Detect which cell encompasses the target text, then output its [x, y] center coordinate. 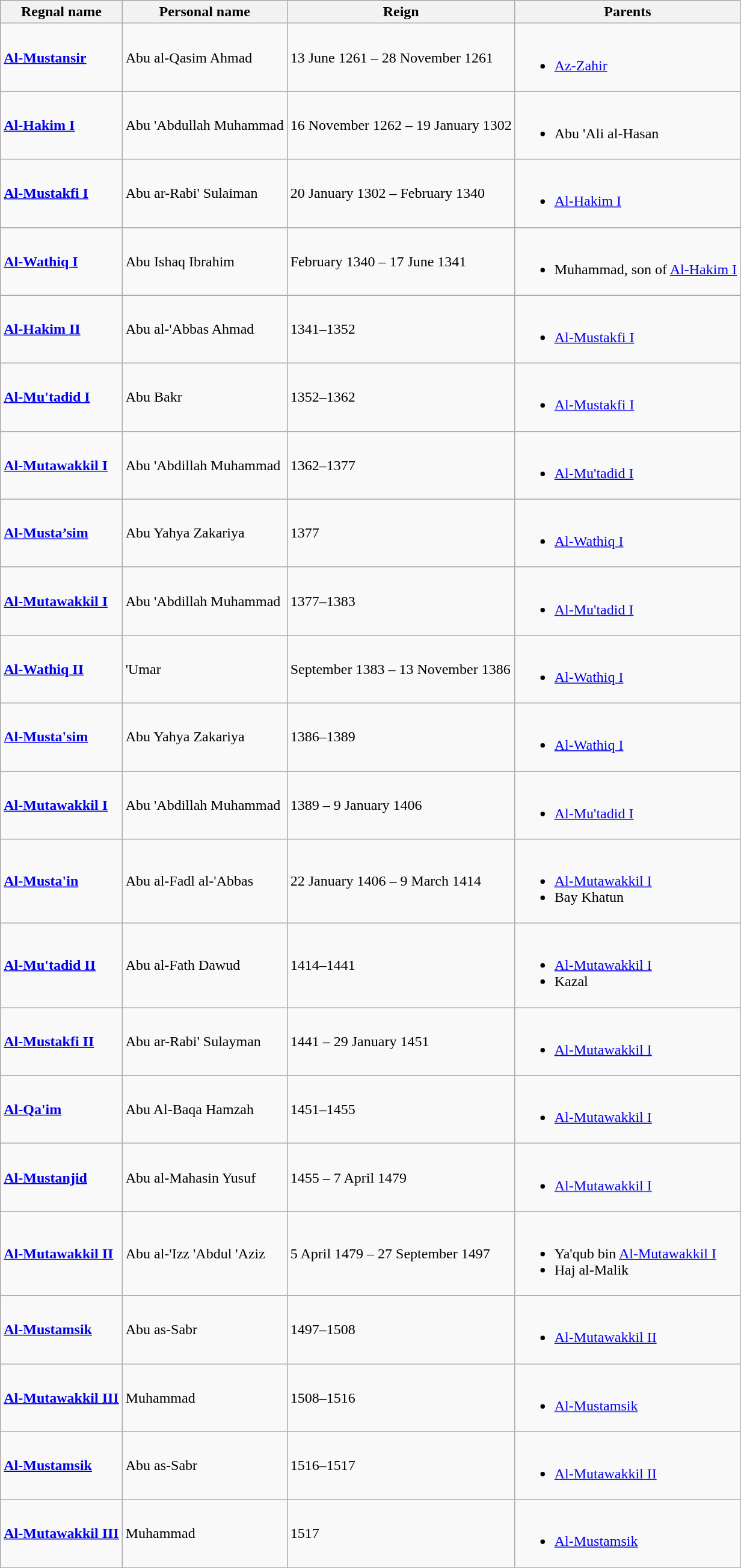
Al-Musta'sim [61, 737]
Al-Wathiq II [61, 669]
Abu al-'Abbas Ahmad [204, 329]
Abu ar-Rabi' Sulaiman [204, 194]
Al-Qa'im [61, 1110]
Al-Mu'tadid II [61, 966]
September 1383 – 13 November 1386 [401, 669]
Az-Zahir [627, 58]
1377–1383 [401, 601]
1497–1508 [401, 1330]
Reign [401, 12]
Al-Mustanjid [61, 1177]
1341–1352 [401, 329]
1516–1517 [401, 1466]
February 1340 – 17 June 1341 [401, 261]
1517 [401, 1533]
5 April 1479 – 27 September 1497 [401, 1254]
20 January 1302 – February 1340 [401, 194]
Al-Mutawakkil IKazal [627, 966]
1414–1441 [401, 966]
Abu Al-Baqa Hamzah [204, 1110]
1389 – 9 January 1406 [401, 804]
Al-Mutawakkil IBay Khatun [627, 881]
Abu Ishaq Ibrahim [204, 261]
1352–1362 [401, 397]
16 November 1262 – 19 January 1302 [401, 125]
Abu al-Fadl al-'Abbas [204, 881]
1386–1389 [401, 737]
Personal name [204, 12]
Abu Bakr [204, 397]
Abu 'Ali al-Hasan [627, 125]
Abu al-Fath Dawud [204, 966]
Abu 'Abdullah Muhammad [204, 125]
1377 [401, 533]
Parents [627, 12]
1441 – 29 January 1451 [401, 1041]
1362–1377 [401, 465]
Al-Mustakfi II [61, 1041]
Al-Hakim II [61, 329]
Ya'qub bin Al-Mutawakkil IHaj al-Malik [627, 1254]
Regnal name [61, 12]
Al-Mustansir [61, 58]
1451–1455 [401, 1110]
Abu al-'Izz 'Abdul 'Aziz [204, 1254]
Abu al-Qasim Ahmad [204, 58]
Al-Musta'in [61, 881]
13 June 1261 – 28 November 1261 [401, 58]
Al-Musta’sim [61, 533]
Abu al-Mahasin Yusuf [204, 1177]
'Umar [204, 669]
22 January 1406 – 9 March 1414 [401, 881]
Muhammad, son of Al-Hakim I [627, 261]
Abu ar-Rabi' Sulayman [204, 1041]
1508–1516 [401, 1397]
1455 – 7 April 1479 [401, 1177]
